Pinpoint the cell where the given text exists, returning its (x, y) midpoint coordinate. 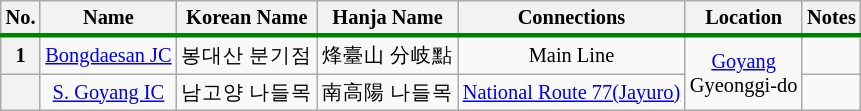
Notes (831, 18)
Location (744, 18)
S. Goyang IC (108, 92)
No. (21, 18)
봉대산 분기점 (246, 55)
Korean Name (246, 18)
Connections (572, 18)
烽臺山 分岐點 (388, 55)
南高陽 나들목 (388, 92)
National Route 77(Jayuro) (572, 92)
Goyang Gyeonggi-do (744, 74)
Bongdaesan JC (108, 55)
Main Line (572, 55)
1 (21, 55)
남고양 나들목 (246, 92)
Hanja Name (388, 18)
Name (108, 18)
